Pinpoint the cell where the given text exists, returning its (x, y) midpoint coordinate. 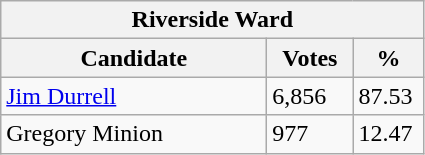
87.53 (388, 96)
% (388, 58)
6,856 (310, 96)
977 (310, 134)
Riverside Ward (212, 20)
Votes (310, 58)
Gregory Minion (134, 134)
Jim Durrell (134, 96)
Candidate (134, 58)
12.47 (388, 134)
